Locate the cell with the specified text and output its (x, y) center coordinate. 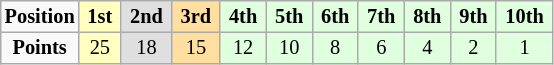
8th (427, 17)
10th (524, 17)
1st (100, 17)
4th (243, 17)
15 (196, 48)
5th (289, 17)
10 (289, 48)
2nd (146, 17)
9th (473, 17)
3rd (196, 17)
25 (100, 48)
Points (40, 48)
1 (524, 48)
12 (243, 48)
2 (473, 48)
8 (335, 48)
4 (427, 48)
18 (146, 48)
6 (381, 48)
Position (40, 17)
7th (381, 17)
6th (335, 17)
